Capture the cell that displays the provided text and extract its (X, Y) central coordinate. 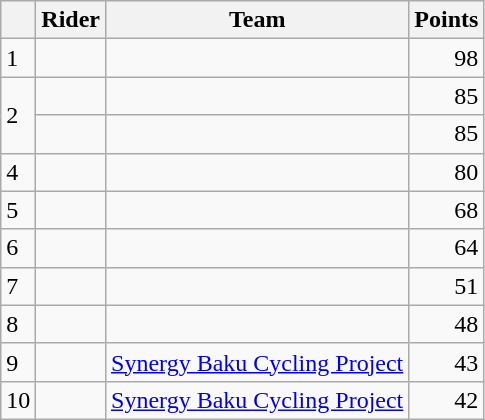
5 (18, 210)
64 (446, 248)
80 (446, 172)
1 (18, 58)
48 (446, 324)
Points (446, 20)
43 (446, 362)
6 (18, 248)
Team (258, 20)
7 (18, 286)
2 (18, 115)
98 (446, 58)
Rider (71, 20)
9 (18, 362)
10 (18, 400)
51 (446, 286)
4 (18, 172)
42 (446, 400)
8 (18, 324)
68 (446, 210)
